Find where the given text appears and provide that cell's center as [x, y] coordinate. 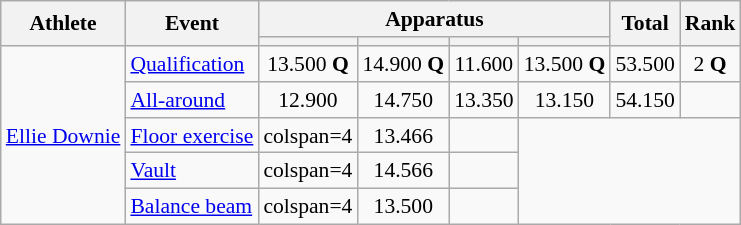
Qualification [192, 64]
All-around [192, 100]
14.900 Q [403, 64]
13.466 [403, 136]
Vault [192, 171]
Rank [710, 24]
53.500 [644, 64]
13.350 [484, 100]
14.566 [403, 171]
Event [192, 24]
14.750 [403, 100]
Balance beam [192, 207]
Total [644, 24]
Ellie Downie [64, 135]
13.150 [565, 100]
Athlete [64, 24]
54.150 [644, 100]
12.900 [308, 100]
2 Q [710, 64]
Floor exercise [192, 136]
Apparatus [434, 19]
13.500 [403, 207]
11.600 [484, 64]
